Return the [X, Y] coordinate for the center point of the cell that contains the specified text.  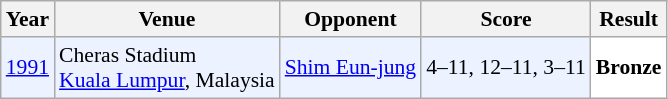
Year [28, 19]
Cheras Stadium Kuala Lumpur, Malaysia [167, 68]
Opponent [350, 19]
Venue [167, 19]
4–11, 12–11, 3–11 [506, 68]
1991 [28, 68]
Bronze [629, 68]
Score [506, 19]
Shim Eun-jung [350, 68]
Result [629, 19]
